Return [x, y] of the center of cell containing provided text 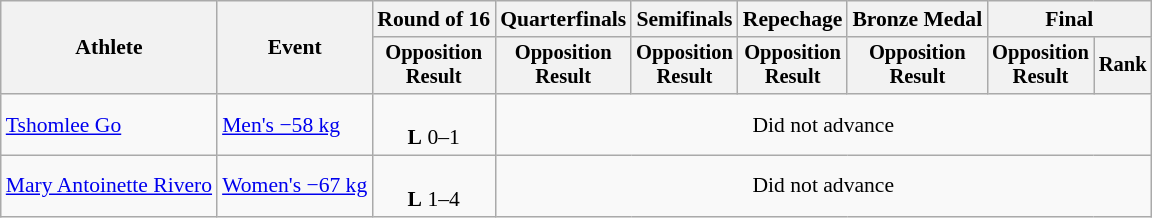
Bronze Medal [917, 19]
Semifinals [684, 19]
Women's −67 kg [294, 186]
Rank [1123, 66]
Quarterfinals [563, 19]
Mary Antoinette Rivero [109, 186]
Men's −58 kg [294, 124]
L 0–1 [434, 124]
Repechage [793, 19]
Round of 16 [434, 19]
Tshomlee Go [109, 124]
Final [1069, 19]
Athlete [109, 48]
L 1–4 [434, 186]
Event [294, 48]
